Pinpoint the cell where the given text exists, returning its (x, y) midpoint coordinate. 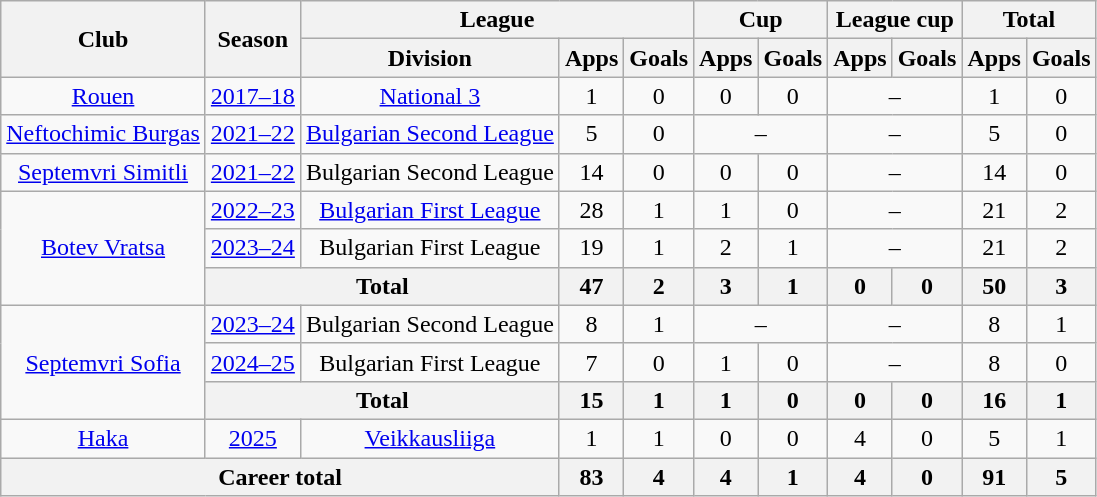
Cup (761, 20)
7 (591, 362)
Rouen (104, 96)
47 (591, 286)
2025 (252, 438)
Career total (280, 477)
15 (591, 400)
91 (994, 477)
2024–25 (252, 362)
Septemvri Sofia (104, 362)
50 (994, 286)
League cup (895, 20)
16 (994, 400)
Botev Vratsa (104, 248)
Septemvri Simitli (104, 172)
Veikkausliiga (430, 438)
19 (591, 248)
National 3 (430, 96)
Season (252, 39)
2022–23 (252, 210)
83 (591, 477)
Neftochimic Burgas (104, 134)
Division (430, 58)
28 (591, 210)
Haka (104, 438)
Club (104, 39)
League (496, 20)
2017–18 (252, 96)
